Output the [x, y] coordinate of the center of the cell containing the given text.  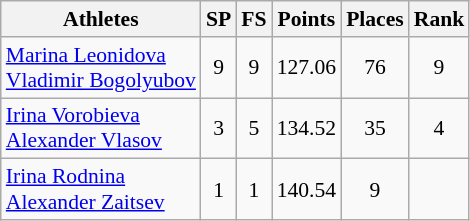
Places [375, 19]
Irina VorobievaAlexander Vlasov [101, 128]
Irina RodninaAlexander Zaitsev [101, 190]
76 [375, 68]
Rank [440, 19]
3 [218, 128]
140.54 [306, 190]
FS [254, 19]
Marina LeonidovaVladimir Bogolyubov [101, 68]
134.52 [306, 128]
Points [306, 19]
4 [440, 128]
127.06 [306, 68]
SP [218, 19]
Athletes [101, 19]
35 [375, 128]
5 [254, 128]
